Scan for the cell matching the given text and deliver its (x, y) coordinate at center. 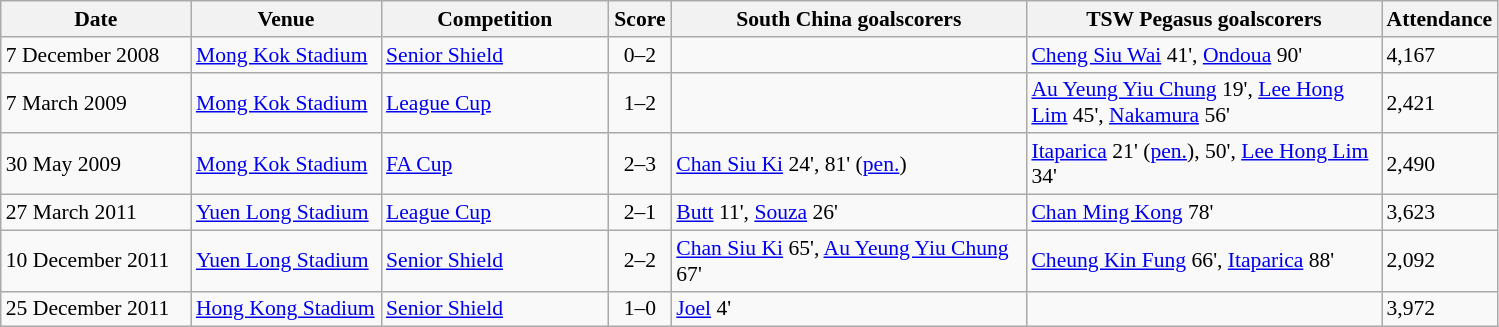
10 December 2011 (96, 260)
Competition (495, 19)
Au Yeung Yiu Chung 19', Lee Hong Lim 45', Nakamura 56' (1204, 102)
Attendance (1440, 19)
30 May 2009 (96, 164)
2–2 (640, 260)
2,421 (1440, 102)
3,972 (1440, 309)
1–0 (640, 309)
25 December 2011 (96, 309)
South China goalscorers (848, 19)
TSW Pegasus goalscorers (1204, 19)
7 December 2008 (96, 55)
2–1 (640, 213)
Chan Siu Ki 24', 81' (pen.) (848, 164)
Score (640, 19)
0–2 (640, 55)
Venue (286, 19)
Date (96, 19)
Hong Kong Stadium (286, 309)
1–2 (640, 102)
2–3 (640, 164)
3,623 (1440, 213)
Itaparica 21' (pen.), 50', Lee Hong Lim 34' (1204, 164)
4,167 (1440, 55)
7 March 2009 (96, 102)
Joel 4' (848, 309)
2,490 (1440, 164)
Cheung Kin Fung 66', Itaparica 88' (1204, 260)
Chan Siu Ki 65', Au Yeung Yiu Chung 67' (848, 260)
FA Cup (495, 164)
Butt 11', Souza 26' (848, 213)
27 March 2011 (96, 213)
2,092 (1440, 260)
Chan Ming Kong 78' (1204, 213)
Cheng Siu Wai 41', Ondoua 90' (1204, 55)
